Return [x, y] of the center of cell containing provided text 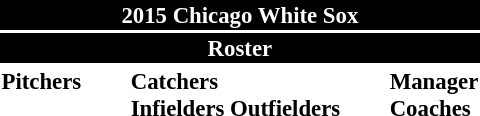
Roster [240, 48]
2015 Chicago White Sox [240, 15]
